Output the [x, y] coordinate of the center of the cell containing the given text.  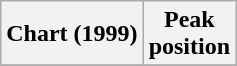
Chart (1999) [72, 34]
Peakposition [189, 34]
